Determine the (x, y) coordinate at the center of the cell enclosing the given text.  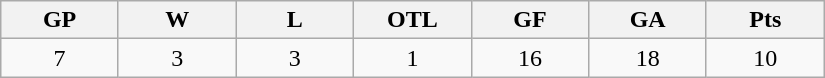
W (177, 20)
10 (765, 58)
Pts (765, 20)
OTL (413, 20)
L (295, 20)
1 (413, 58)
7 (60, 58)
18 (648, 58)
GF (530, 20)
GP (60, 20)
16 (530, 58)
GA (648, 20)
